Capture the cell that displays the provided text and extract its [x, y] central coordinate. 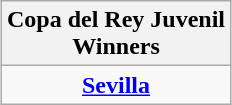
Copa del Rey JuvenilWinners [116, 34]
Sevilla [116, 85]
